For the text-containing cell, return its midpoint in [x, y] coordinate format. 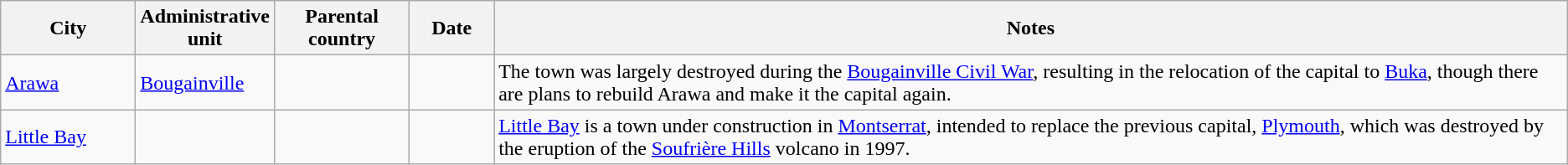
Bougainville [205, 82]
Parental country [342, 28]
Administrative unit [205, 28]
Notes [1031, 28]
Little Bay [69, 137]
Date [452, 28]
Arawa [69, 82]
City [69, 28]
